Pinpoint the cell where the given text exists, returning its [x, y] midpoint coordinate. 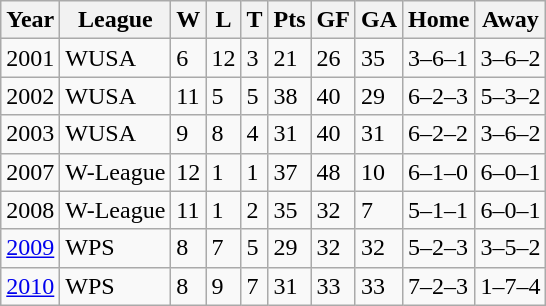
Year [30, 20]
48 [333, 172]
League [116, 20]
2001 [30, 58]
10 [378, 172]
4 [254, 134]
L [224, 20]
26 [333, 58]
1–7–4 [510, 286]
GA [378, 20]
2008 [30, 210]
6–1–0 [439, 172]
3–6–1 [439, 58]
5–3–2 [510, 96]
Home [439, 20]
W [188, 20]
T [254, 20]
GF [333, 20]
2002 [30, 96]
6–2–2 [439, 134]
38 [290, 96]
Away [510, 20]
5–2–3 [439, 248]
37 [290, 172]
2007 [30, 172]
7–2–3 [439, 286]
6–2–3 [439, 96]
3 [254, 58]
2003 [30, 134]
6 [188, 58]
21 [290, 58]
Pts [290, 20]
3–5–2 [510, 248]
2 [254, 210]
5–1–1 [439, 210]
2009 [30, 248]
2010 [30, 286]
